From the cell containing the given text, extract its center point as [X, Y] coordinate. 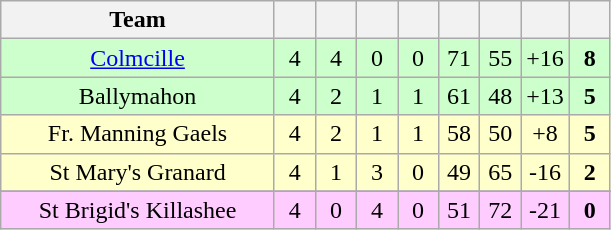
Fr. Manning Gaels [138, 134]
72 [500, 210]
Colmcille [138, 58]
St Mary's Granard [138, 172]
48 [500, 96]
+13 [546, 96]
50 [500, 134]
Ballymahon [138, 96]
49 [460, 172]
55 [500, 58]
51 [460, 210]
-21 [546, 210]
71 [460, 58]
8 [590, 58]
St Brigid's Killashee [138, 210]
65 [500, 172]
3 [376, 172]
Team [138, 20]
+16 [546, 58]
-16 [546, 172]
58 [460, 134]
61 [460, 96]
+8 [546, 134]
